Return (X, Y) of the center of cell containing provided text 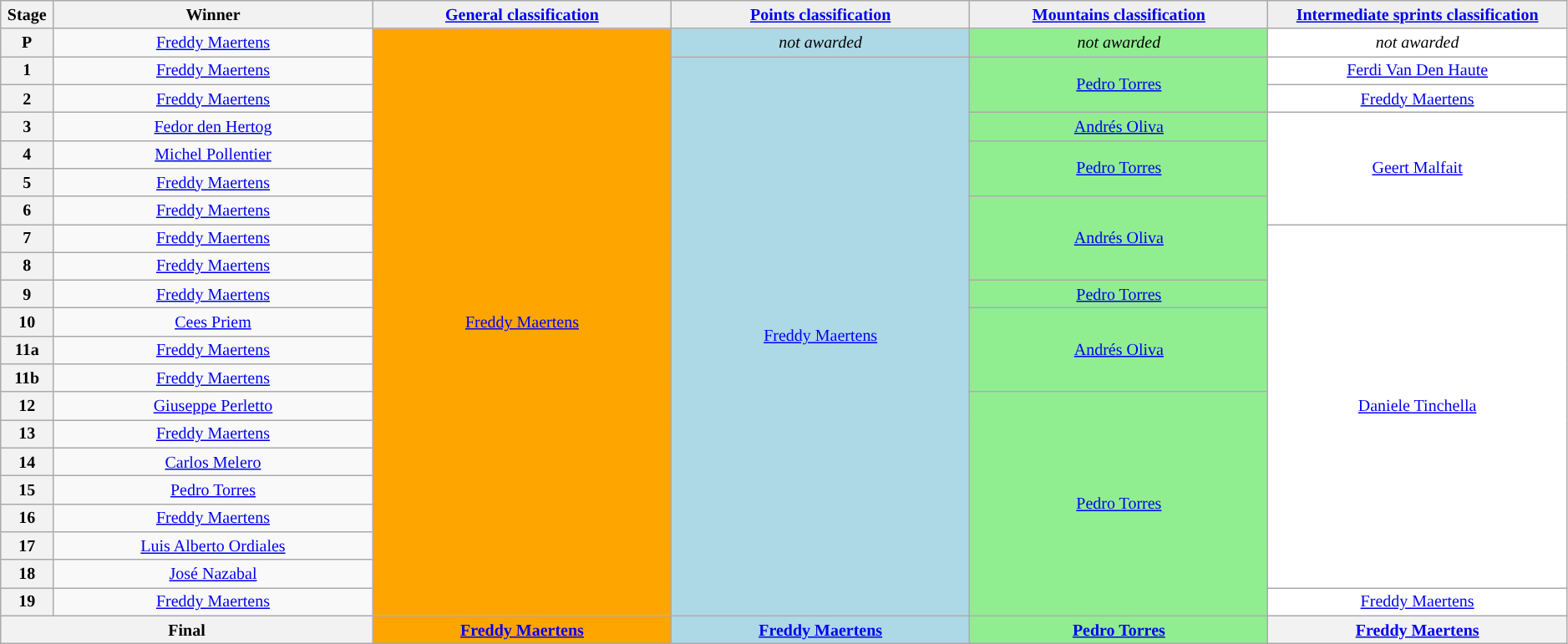
18 (27, 573)
Michel Pollentier (214, 154)
17 (27, 546)
11b (27, 378)
14 (27, 463)
Carlos Melero (214, 463)
Mountains classification (1119, 15)
15 (27, 489)
José Nazabal (214, 573)
Cees Priem (214, 322)
Giuseppe Perletto (214, 406)
Intermediate sprints classification (1417, 15)
5 (27, 182)
General classification (521, 15)
4 (27, 154)
Winner (214, 15)
Fedor den Hertog (214, 127)
19 (27, 601)
6 (27, 210)
Stage (27, 15)
Geert Malfait (1417, 169)
7 (27, 239)
8 (27, 266)
13 (27, 434)
3 (27, 127)
Points classification (820, 15)
P (27, 43)
Final (187, 630)
1 (27, 70)
16 (27, 518)
9 (27, 294)
Daniele Tinchella (1417, 406)
10 (27, 322)
11a (27, 351)
Ferdi Van Den Haute (1417, 70)
12 (27, 406)
Luis Alberto Ordiales (214, 546)
2 (27, 99)
